Extract the [x, y] coordinate from the center of the cell holding the provided text.  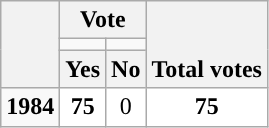
0 [126, 107]
No [126, 69]
Yes [83, 69]
1984 [30, 107]
Total votes [207, 44]
Vote [103, 20]
